Return the (X, Y) coordinate for the center point of the cell that contains the specified text.  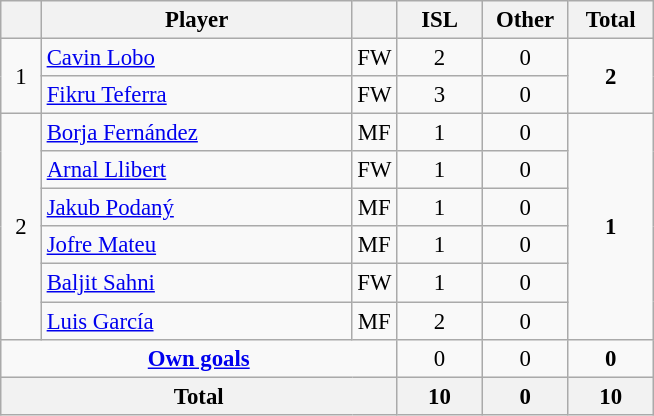
Borja Fernández (196, 133)
Player (196, 20)
Jakub Podaný (196, 208)
ISL (440, 20)
Luis García (196, 321)
Other (525, 20)
3 (440, 95)
Cavin Lobo (196, 58)
Fikru Teferra (196, 95)
Baljit Sahni (196, 283)
Jofre Mateu (196, 245)
Arnal Llibert (196, 170)
Own goals (199, 358)
